Extract the [X, Y] coordinate from the center of the cell holding the provided text.  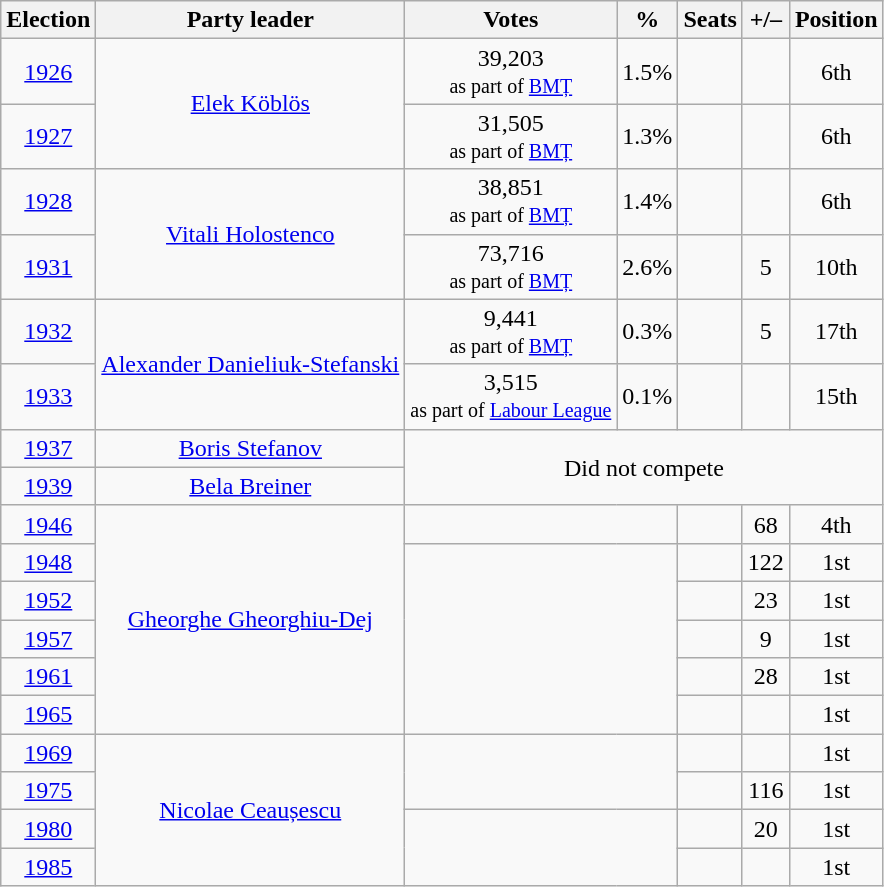
Nicolae Ceaușescu [250, 810]
2.6% [648, 266]
1985 [48, 867]
1933 [48, 396]
0.3% [648, 332]
Bela Breiner [250, 486]
1980 [48, 829]
Gheorghe Gheorghiu-Dej [250, 619]
73,716as part of BMȚ [511, 266]
9,441as part of BMȚ [511, 332]
Vitali Holostenco [250, 234]
0.1% [648, 396]
38,851as part of BMȚ [511, 202]
9 [766, 639]
1939 [48, 486]
31,505as part of BMȚ [511, 136]
1952 [48, 600]
1946 [48, 524]
1975 [48, 791]
1937 [48, 448]
15th [836, 396]
1.4% [648, 202]
20 [766, 829]
Did not compete [644, 467]
10th [836, 266]
Alexander Danieliuk-Stefanski [250, 364]
1.5% [648, 72]
1961 [48, 677]
% [648, 20]
1.3% [648, 136]
1931 [48, 266]
Party leader [250, 20]
Position [836, 20]
1928 [48, 202]
122 [766, 562]
Seats [710, 20]
+/– [766, 20]
39,203as part of BMȚ [511, 72]
3,515as part of Labour League [511, 396]
Votes [511, 20]
1932 [48, 332]
1926 [48, 72]
116 [766, 791]
Boris Stefanov [250, 448]
1965 [48, 715]
1969 [48, 753]
28 [766, 677]
1927 [48, 136]
1957 [48, 639]
23 [766, 600]
17th [836, 332]
Elek Köblös [250, 104]
Election [48, 20]
68 [766, 524]
4th [836, 524]
1948 [48, 562]
